Provide the (X, Y) coordinate of the cell's center where the given text is located.  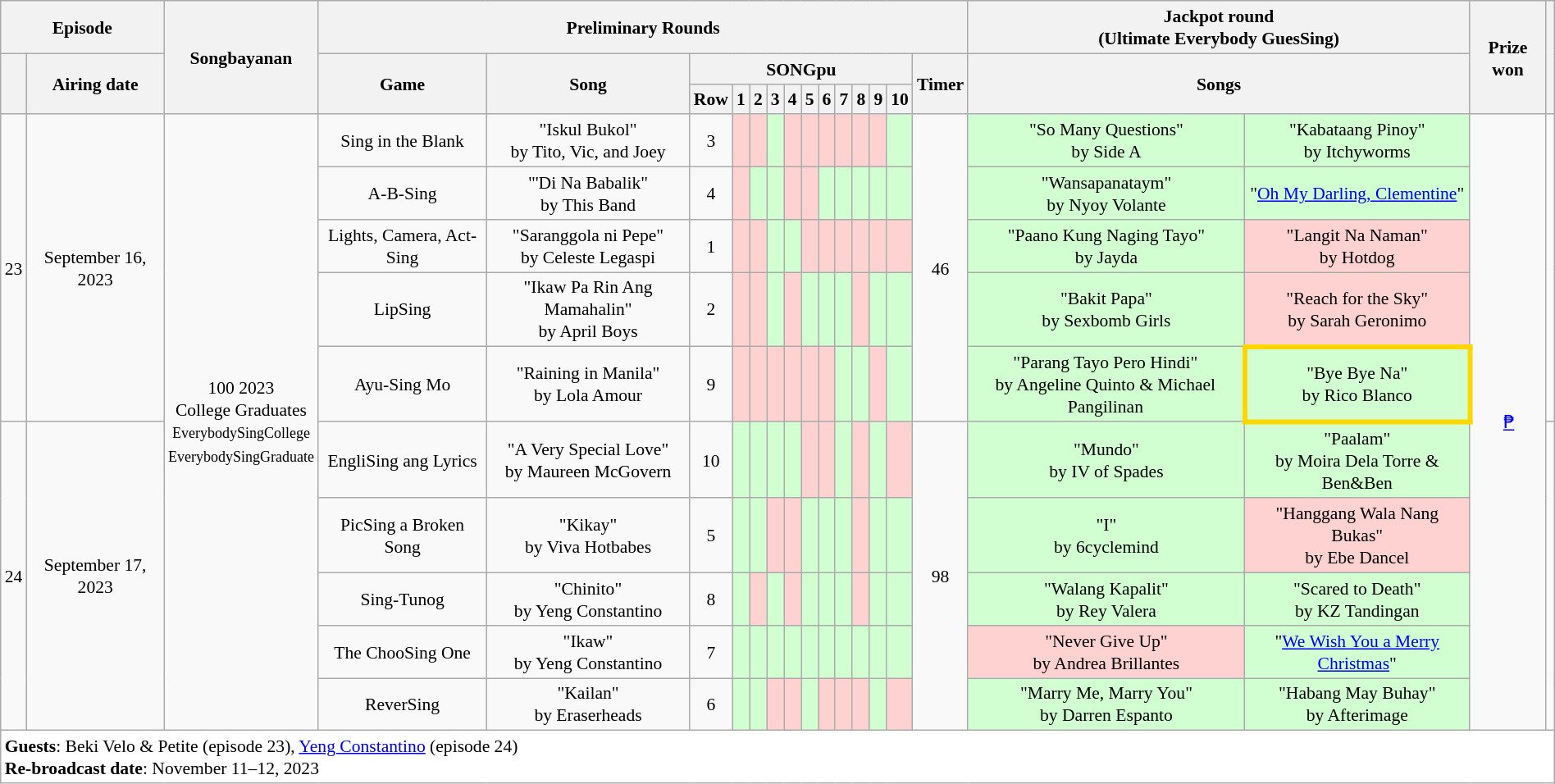
"Paalam"by Moira Dela Torre & Ben&Ben (1357, 459)
Sing in the Blank (402, 141)
"We Wish You a Merry Christmas" (1357, 652)
46 (940, 269)
"Wansapanataym"by Nyoy Volante (1106, 194)
Airing date (95, 84)
"Ikaw Pa Rin Ang Mamahalin"by April Boys (588, 310)
Game (402, 84)
Guests: Beki Velo & Petite (episode 23), Yeng Constantino (episode 24)Re-broadcast date: November 11–12, 2023 (777, 757)
LipSing (402, 310)
Ayu-Sing Mo (402, 384)
"Bakit Papa"by Sexbomb Girls (1106, 310)
"Raining in Manila"by Lola Amour (588, 384)
PicSing a Broken Song (402, 536)
"Mundo"by IV of Spades (1106, 459)
Sing-Tunog (402, 599)
23 (14, 269)
"I"by 6cyclemind (1106, 536)
ReverSing (402, 704)
"Saranggola ni Pepe"by Celeste Legaspi (588, 246)
"Oh My Darling, Clementine" (1357, 194)
Songs (1219, 84)
Preliminary Rounds (643, 27)
"Reach for the Sky"by Sarah Geronimo (1357, 310)
Jackpot round(Ultimate Everybody GuesSing) (1219, 27)
"Paano Kung Naging Tayo"by Jayda (1106, 246)
"A Very Special Love"by Maureen McGovern (588, 459)
"Hanggang Wala Nang Bukas"by Ebe Dancel (1357, 536)
24 (14, 576)
"Habang May Buhay"by Afterimage (1357, 704)
Songbayanan (241, 57)
"Kabataang Pinoy"by Itchyworms (1357, 141)
"Iskul Bukol"by Tito, Vic, and Joey (588, 141)
The ChooSing One (402, 652)
"Kailan"by Eraserheads (588, 704)
September 16, 2023 (95, 269)
Prize won (1507, 57)
A-B-Sing (402, 194)
"So Many Questions"by Side A (1106, 141)
Episode (82, 27)
Row (711, 98)
"Bye Bye Na"by Rico Blanco (1357, 384)
"'Di Na Babalik"by This Band (588, 194)
"Kikay"by Viva Hotbabes (588, 536)
"Walang Kapalit"by Rey Valera (1106, 599)
SONGpu (801, 69)
"Scared to Death"by KZ Tandingan (1357, 599)
98 (940, 576)
₱ (1507, 423)
"Langit Na Naman"by Hotdog (1357, 246)
"Parang Tayo Pero Hindi"by Angeline Quinto & Michael Pangilinan (1106, 384)
Timer (940, 84)
Lights, Camera, Act-Sing (402, 246)
EngliSing ang Lyrics (402, 459)
"Chinito"by Yeng Constantino (588, 599)
100 2023College GraduatesEverybodySingCollegeEverybodySingGraduate (241, 423)
Song (588, 84)
"Never Give Up"by Andrea Brillantes (1106, 652)
September 17, 2023 (95, 576)
"Marry Me, Marry You"by Darren Espanto (1106, 704)
"Ikaw"by Yeng Constantino (588, 652)
